Output the (X, Y) coordinate of the center of the cell containing the given text.  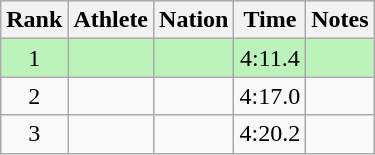
Notes (340, 20)
Athlete (111, 20)
Nation (194, 20)
2 (34, 96)
Time (270, 20)
Rank (34, 20)
1 (34, 58)
3 (34, 134)
4:20.2 (270, 134)
4:17.0 (270, 96)
4:11.4 (270, 58)
